Search for the cell housing the specified text and yield its (x, y) center coordinate. 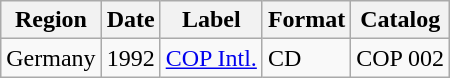
1992 (130, 58)
COP 002 (400, 58)
Catalog (400, 20)
Label (211, 20)
COP Intl. (211, 58)
Date (130, 20)
Region (51, 20)
Germany (51, 58)
CD (306, 58)
Format (306, 20)
